Provide the (X, Y) coordinate of the cell's center where the given text is located.  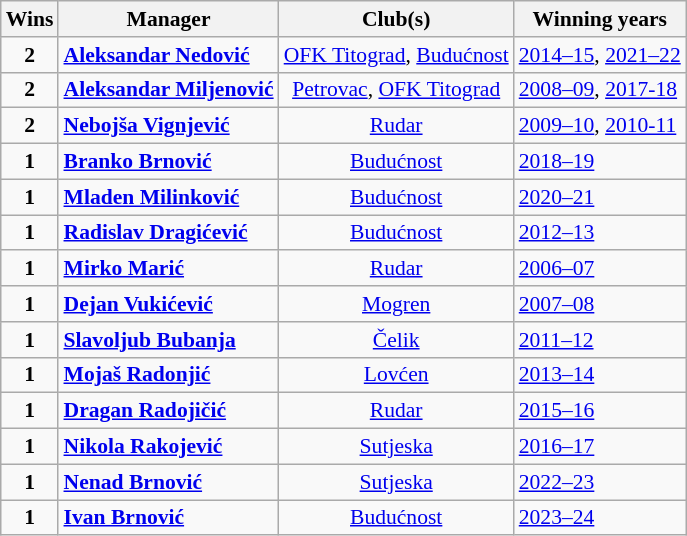
Mirko Marić (168, 269)
Petrovac, OFK Titograd (396, 90)
Nenad Brnović (168, 482)
2023–24 (600, 518)
Mogren (396, 304)
Club(s) (396, 19)
Wins (30, 19)
2013–14 (600, 375)
2020–21 (600, 197)
2016–17 (600, 447)
Nebojša Vignjević (168, 126)
Lovćen (396, 375)
Dragan Radojičić (168, 411)
Nikola Rakojević (168, 447)
2011–12 (600, 340)
Dejan Vukićević (168, 304)
Winning years (600, 19)
2012–13 (600, 233)
2015–16 (600, 411)
Aleksandar Nedović (168, 55)
2006–07 (600, 269)
Aleksandar Miljenović (168, 90)
Manager (168, 19)
2018–19 (600, 162)
Radislav Dragićević (168, 233)
2008–09, 2017-18 (600, 90)
Ivan Brnović (168, 518)
2022–23 (600, 482)
Branko Brnović (168, 162)
2014–15, 2021–22 (600, 55)
2007–08 (600, 304)
Mladen Milinković (168, 197)
2009–10, 2010-11 (600, 126)
OFK Titograd, Budućnost (396, 55)
Čelik (396, 340)
Mojaš Radonjić (168, 375)
Slavoljub Bubanja (168, 340)
